Provide the [X, Y] coordinate of the cell's center where the given text is located.  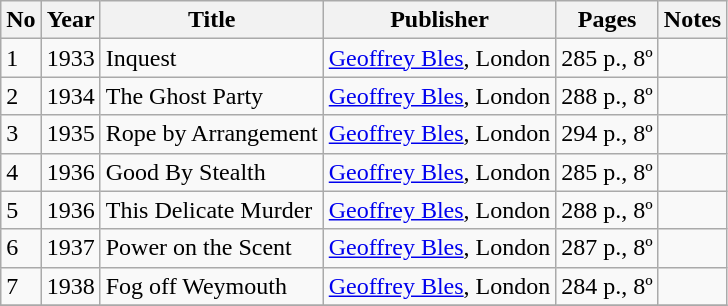
Notes [692, 20]
Inquest [212, 58]
1935 [70, 134]
284 p., 8º [608, 286]
1934 [70, 96]
Pages [608, 20]
This Delicate Murder [212, 210]
Good By Stealth [212, 172]
1938 [70, 286]
2 [21, 96]
Title [212, 20]
5 [21, 210]
287 p., 8º [608, 248]
Rope by Arrangement [212, 134]
294 p., 8º [608, 134]
Year [70, 20]
1933 [70, 58]
1937 [70, 248]
Fog off Weymouth [212, 286]
The Ghost Party [212, 96]
3 [21, 134]
No [21, 20]
7 [21, 286]
Publisher [440, 20]
1 [21, 58]
Power on the Scent [212, 248]
6 [21, 248]
4 [21, 172]
